Find where the given text appears and provide that cell's center as [x, y] coordinate. 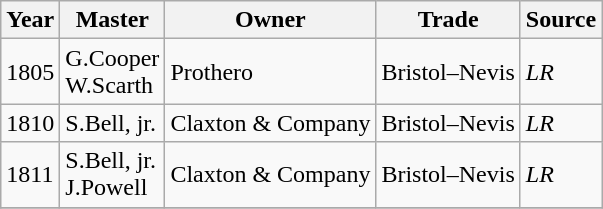
Trade [448, 20]
Master [112, 20]
1810 [30, 123]
1805 [30, 72]
1811 [30, 174]
Source [560, 20]
Prothero [270, 72]
G.CooperW.Scarth [112, 72]
S.Bell, jr. [112, 123]
S.Bell, jr.J.Powell [112, 174]
Owner [270, 20]
Year [30, 20]
